Identify which cell holds the provided text, then report its (x, y) central coordinate. 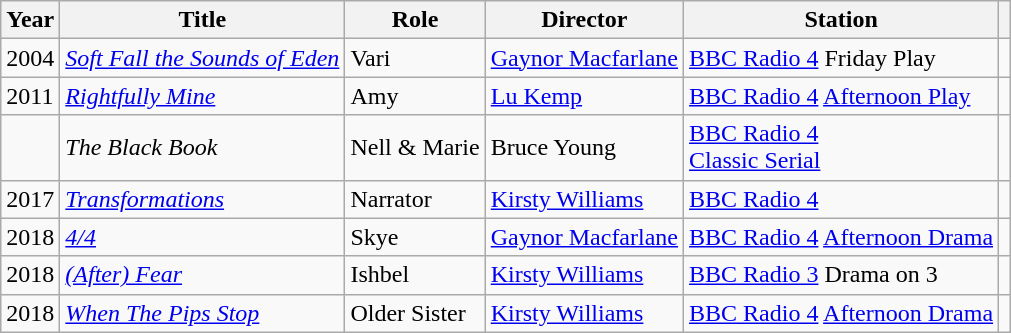
Station (842, 20)
BBC Radio 4 (842, 199)
2011 (30, 96)
(After) Fear (202, 275)
Director (584, 20)
Vari (415, 58)
2004 (30, 58)
BBC Radio 4Classic Serial (842, 148)
Bruce Young (584, 148)
BBC Radio 4 Friday Play (842, 58)
Lu Kemp (584, 96)
When The Pips Stop (202, 313)
Narrator (415, 199)
The Black Book (202, 148)
Nell & Marie (415, 148)
Year (30, 20)
BBC Radio 3 Drama on 3 (842, 275)
Skye (415, 237)
BBC Radio 4 Afternoon Play (842, 96)
Older Sister (415, 313)
Rightfully Mine (202, 96)
4/4 (202, 237)
Title (202, 20)
Amy (415, 96)
Soft Fall the Sounds of Eden (202, 58)
2017 (30, 199)
Transformations (202, 199)
Role (415, 20)
Ishbel (415, 275)
